Identify which cell holds the provided text, then report its (X, Y) central coordinate. 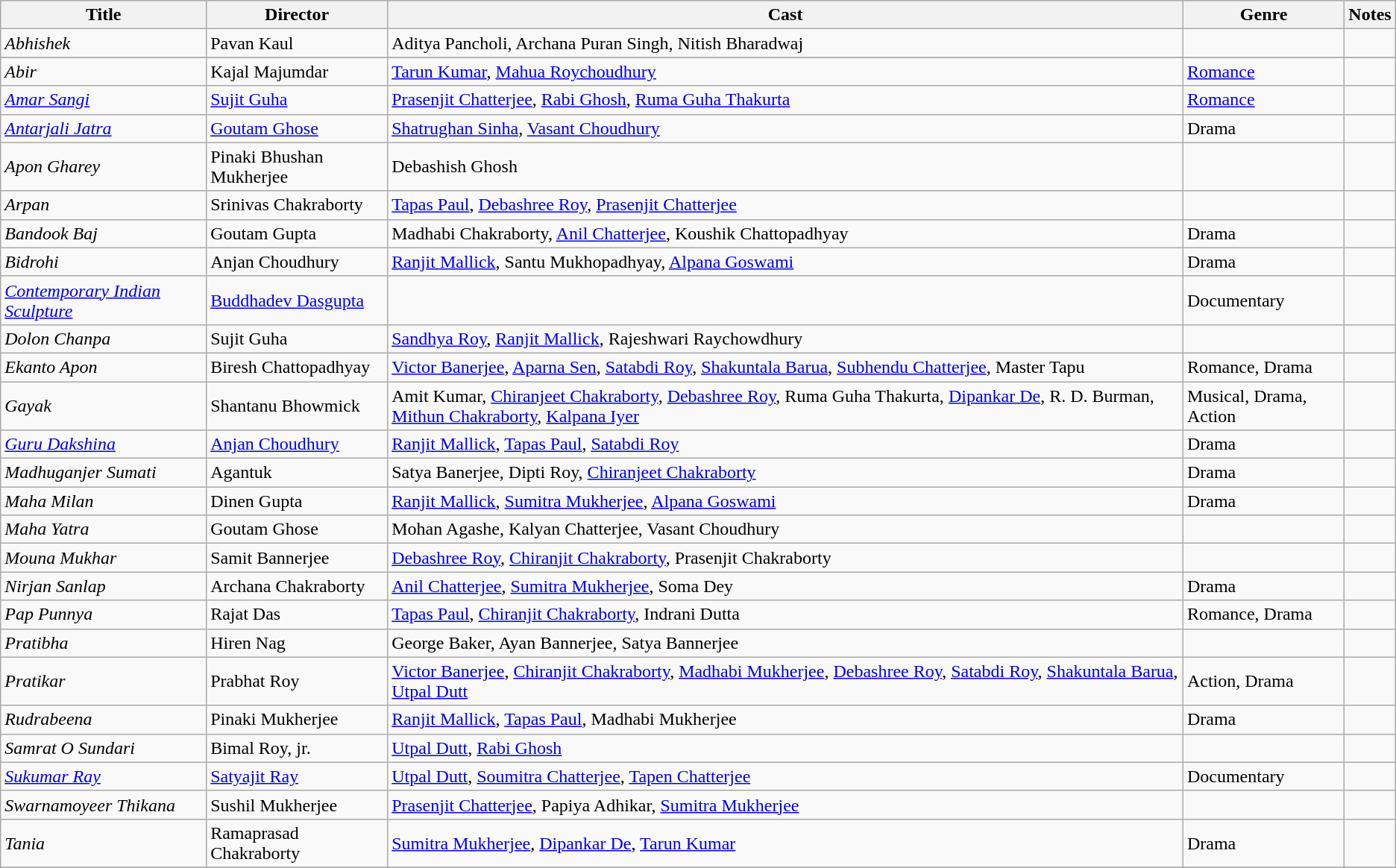
Notes (1370, 15)
Pratikar (104, 682)
Apon Gharey (104, 167)
Mohan Agashe, Kalyan Chatterjee, Vasant Choudhury (786, 529)
Aditya Pancholi, Archana Puran Singh, Nitish Bharadwaj (786, 43)
Bimal Roy, jr. (297, 748)
Dolon Chanpa (104, 339)
Debashish Ghosh (786, 167)
Kajal Majumdar (297, 72)
Gayak (104, 406)
Madhabi Chakraborty, Anil Chatterjee, Koushik Chattopadhyay (786, 233)
Victor Banerjee, Chiranjit Chakraborty, Madhabi Mukherjee, Debashree Roy, Satabdi Roy, Shakuntala Barua, Utpal Dutt (786, 682)
Mouna Mukhar (104, 558)
Victor Banerjee, Aparna Sen, Satabdi Roy, Shakuntala Barua, Subhendu Chatterjee, Master Tapu (786, 367)
Biresh Chattopadhyay (297, 367)
Archana Chakraborty (297, 586)
Maha Yatra (104, 529)
Pinaki Mukherjee (297, 720)
Abir (104, 72)
Nirjan Sanlap (104, 586)
Madhuganjer Sumati (104, 473)
Antarjali Jatra (104, 128)
Tapas Paul, Debashree Roy, Prasenjit Chatterjee (786, 205)
Sushil Mukherjee (297, 805)
Shantanu Bhowmick (297, 406)
Genre (1263, 15)
Ranjit Mallick, Sumitra Mukherjee, Alpana Goswami (786, 501)
Satyajit Ray (297, 776)
Dinen Gupta (297, 501)
Goutam Gupta (297, 233)
Bandook Baj (104, 233)
Rajat Das (297, 614)
Tapas Paul, Chiranjit Chakraborty, Indrani Dutta (786, 614)
Abhishek (104, 43)
Pavan Kaul (297, 43)
Swarnamoyeer Thikana (104, 805)
Satya Banerjee, Dipti Roy, Chiranjeet Chakraborty (786, 473)
Utpal Dutt, Soumitra Chatterjee, Tapen Chatterjee (786, 776)
Samit Bannerjee (297, 558)
Ramaprasad Chakraborty (297, 843)
Sumitra Mukherjee, Dipankar De, Tarun Kumar (786, 843)
Buddhadev Dasgupta (297, 300)
Agantuk (297, 473)
Sandhya Roy, Ranjit Mallick, Rajeshwari Raychowdhury (786, 339)
Tarun Kumar, Mahua Roychoudhury (786, 72)
Contemporary Indian Sculpture (104, 300)
Sukumar Ray (104, 776)
Guru Dakshina (104, 444)
Prabhat Roy (297, 682)
Ekanto Apon (104, 367)
Pratibha (104, 643)
Ranjit Mallick, Tapas Paul, Madhabi Mukherjee (786, 720)
Arpan (104, 205)
Action, Drama (1263, 682)
Tania (104, 843)
Hiren Nag (297, 643)
Director (297, 15)
Ranjit Mallick, Tapas Paul, Satabdi Roy (786, 444)
Amit Kumar, Chiranjeet Chakraborty, Debashree Roy, Ruma Guha Thakurta, Dipankar De, R. D. Burman, Mithun Chakraborty, Kalpana Iyer (786, 406)
Utpal Dutt, Rabi Ghosh (786, 748)
Anil Chatterjee, Sumitra Mukherjee, Soma Dey (786, 586)
Shatrughan Sinha, Vasant Choudhury (786, 128)
Maha Milan (104, 501)
Srinivas Chakraborty (297, 205)
Title (104, 15)
Musical, Drama, Action (1263, 406)
Samrat O Sundari (104, 748)
George Baker, Ayan Bannerjee, Satya Bannerjee (786, 643)
Cast (786, 15)
Prasenjit Chatterjee, Papiya Adhikar, Sumitra Mukherjee (786, 805)
Rudrabeena (104, 720)
Bidrohi (104, 262)
Ranjit Mallick, Santu Mukhopadhyay, Alpana Goswami (786, 262)
Pinaki Bhushan Mukherjee (297, 167)
Pap Punnya (104, 614)
Amar Sangi (104, 100)
Prasenjit Chatterjee, Rabi Ghosh, Ruma Guha Thakurta (786, 100)
Debashree Roy, Chiranjit Chakraborty, Prasenjit Chakraborty (786, 558)
